Return the (x, y) coordinate for the center point of the cell that contains the specified text.  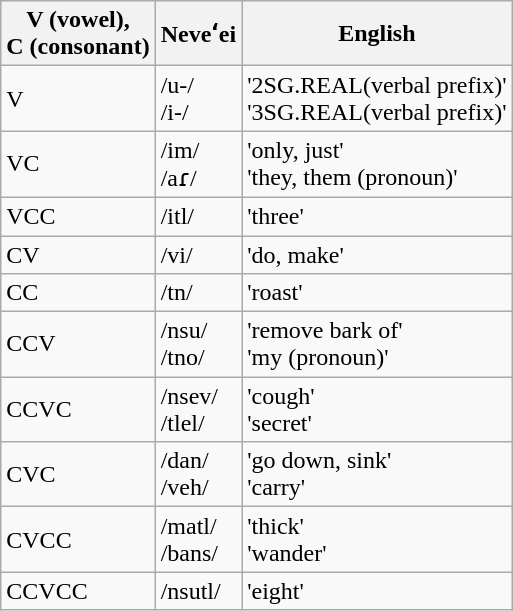
V (vowel),C (consonant) (78, 34)
'thick''wander' (377, 540)
'only, just''they, them (pronoun)' (377, 164)
'2SG.REAL(verbal prefix)''3SG.REAL(verbal prefix)' (377, 98)
V (78, 98)
/u-//i-/ (198, 98)
CCVC (78, 410)
/im//aɾ/ (198, 164)
CVCC (78, 540)
'remove bark of''my (pronoun)' (377, 344)
CC (78, 293)
/vi/ (198, 255)
'cough''secret' (377, 410)
'do, make' (377, 255)
'eight' (377, 591)
CV (78, 255)
'three' (377, 216)
/tn/ (198, 293)
English (377, 34)
'go down, sink''carry' (377, 474)
Neveʻei (198, 34)
/matl//bans/ (198, 540)
CVC (78, 474)
/nsev//tlel/ (198, 410)
/dan//veh/ (198, 474)
'roast' (377, 293)
/nsu//tno/ (198, 344)
VC (78, 164)
CCVCC (78, 591)
/nsutl/ (198, 591)
VCC (78, 216)
CCV (78, 344)
/itl/ (198, 216)
